Find where the given text appears and provide that cell's center as (X, Y) coordinate. 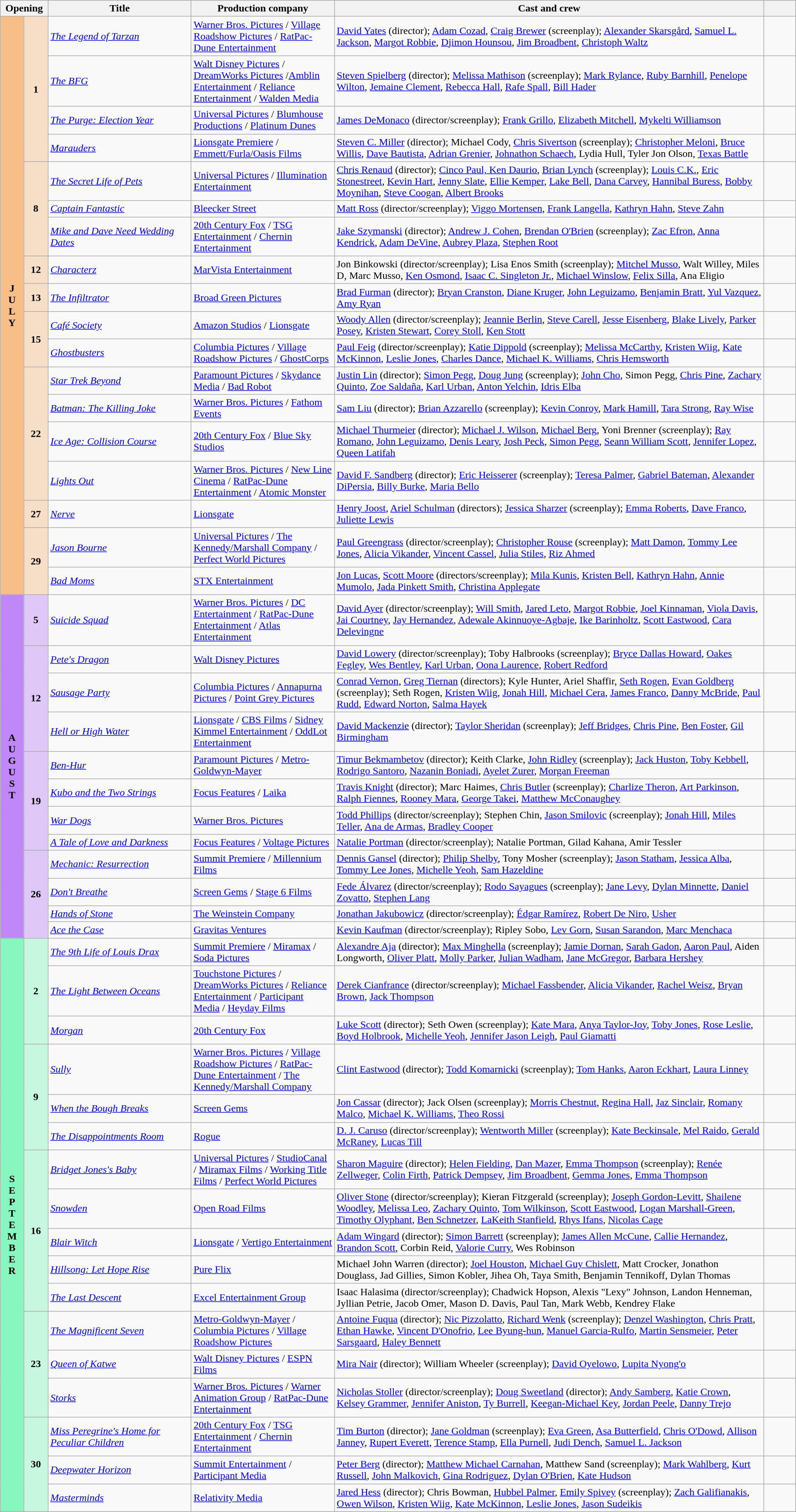
Blair Witch (120, 1242)
2 (36, 991)
Warner Bros. Pictures / Fathom Events (263, 408)
Nerve (120, 514)
26 (36, 894)
Summit Premiere / Miramax / Soda Pictures (263, 952)
Production company (263, 9)
Amazon Studios / Lionsgate (263, 325)
23 (36, 1364)
D. J. Caruso (director/screenplay); Wentworth Miller (screenplay); Kate Beckinsale, Mel Raido, Gerald McRaney, Lucas Till (549, 1136)
Deepwater Horizon (120, 1470)
Pure Flix (263, 1269)
Ben-Hur (120, 765)
A Tale of Love and Darkness (120, 842)
MarVista Entertainment (263, 269)
David Mackenzie (director); Taylor Sheridan (screenplay); Jeff Bridges, Chris Pine, Ben Foster, Gil Birmingham (549, 732)
Mira Nair (director); William Wheeler (screenplay); David Oyelowo, Lupita Nyong'o (549, 1364)
Woody Allen (director/screenplay); Jeannie Berlin, Steve Carell, Jesse Eisenberg, Blake Lively, Parker Posey, Kristen Stewart, Corey Stoll, Ken Stott (549, 325)
Bridget Jones's Baby (120, 1169)
Broad Green Pictures (263, 298)
Jon Cassar (director); Jack Olsen (screenplay); Morris Chestnut, Regina Hall, Jaz Sinclair, Romany Malco, Michael K. Williams, Theo Rossi (549, 1109)
Fede Álvarez (director/screenplay); Rodo Sayagues (screenplay); Jane Levy, Dylan Minnette, Daniel Zovatto, Stephen Lang (549, 892)
The 9th Life of Louis Drax (120, 952)
Dennis Gansel (director); Philip Shelby, Tony Mosher (screenplay); Jason Statham, Jessica Alba, Tommy Lee Jones, Michelle Yeoh, Sam Hazeldine (549, 864)
Jon Lucas, Scott Moore (directors/screenplay); Mila Kunis, Kristen Bell, Kathryn Hahn, Annie Mumolo, Jada Pinkett Smith, Christina Applegate (549, 581)
SEPTEMBER (12, 1225)
Universal Pictures / Illumination Entertainment (263, 181)
Warner Bros. Pictures / New Line Cinema / RatPac-Dune Entertainment / Atomic Monster (263, 481)
Title (120, 9)
Jake Szymanski (director); Andrew J. Cohen, Brendan O'Brien (screenplay); Zac Efron, Anna Kendrick, Adam DeVine, Aubrey Plaza, Stephen Root (549, 236)
Open Road Films (263, 1208)
Ice Age: Collision Course (120, 442)
Marauders (120, 148)
Don't Breathe (120, 892)
Captain Fantastic (120, 209)
Hillsong: Let Hope Rise (120, 1269)
30 (36, 1464)
Touchstone Pictures / DreamWorks Pictures / Reliance Entertainment / Participant Media / Heyday Films (263, 991)
Natalie Portman (director/screenplay); Natalie Portman, Gilad Kahana, Amir Tessler (549, 842)
Storks (120, 1398)
Snowden (120, 1208)
Ghostbusters (120, 353)
Warner Bros. Pictures / DC Entertainment / RatPac-Dune Entertainment / Atlas Entertainment (263, 620)
The Secret Life of Pets (120, 181)
15 (36, 339)
20th Century Fox (263, 1030)
Paramount Pictures / Skydance Media / Bad Robot (263, 380)
Columbia Pictures / Annapurna Pictures / Point Grey Pictures (263, 692)
Warner Bros. Pictures (263, 820)
Lionsgate Premiere / Emmett/Furla/Oasis Films (263, 148)
Characterz (120, 269)
Universal Pictures / The Kennedy/Marshall Company / Perfect World Pictures (263, 547)
19 (36, 801)
AUGUST (12, 766)
29 (36, 561)
Lionsgate / CBS Films / Sidney Kimmel Entertainment / OddLot Entertainment (263, 732)
James DeMonaco (director/screenplay); Frank Grillo, Elizabeth Mitchell, Mykelti Williamson (549, 120)
Hands of Stone (120, 914)
1 (36, 89)
Walt Disney Pictures / ESPN Films (263, 1364)
Bad Moms (120, 581)
Pete's Dragon (120, 659)
Mechanic: Resurrection (120, 864)
22 (36, 433)
27 (36, 514)
Kubo and the Two Strings (120, 792)
Jason Bourne (120, 547)
Focus Features / Voltage Pictures (263, 842)
Metro-Goldwyn-Mayer / Columbia Pictures / Village Roadshow Pictures (263, 1330)
Adam Wingard (director); Simon Barrett (screenplay); James Allen McCune, Callie Hernandez, Brandon Scott, Corbin Reid, Valorie Curry, Wes Robinson (549, 1242)
Gravitas Ventures (263, 930)
Paramount Pictures / Metro-Goldwyn-Mayer (263, 765)
Lights Out (120, 481)
When the Bough Breaks (120, 1109)
The Legend of Tarzan (120, 36)
Sausage Party (120, 692)
Relativity Media (263, 1498)
Kevin Kaufman (director/screenplay); Ripley Sobo, Lev Gorn, Susan Sarandon, Marc Menchaca (549, 930)
War Dogs (120, 820)
Columbia Pictures / Village Roadshow Pictures / GhostCorps (263, 353)
Summit Premiere / Millennium Films (263, 864)
Café Society (120, 325)
Derek Cianfrance (director/screenplay); Michael Fassbender, Alicia Vikander, Rachel Weisz, Bryan Brown, Jack Thompson (549, 991)
Bleecker Street (263, 209)
The Disappointments Room (120, 1136)
Sam Liu (director); Brian Azzarello (screenplay); Kevin Conroy, Mark Hamill, Tara Strong, Ray Wise (549, 408)
Hell or High Water (120, 732)
The Light Between Oceans (120, 991)
Rogue (263, 1136)
13 (36, 298)
Screen Gems / Stage 6 Films (263, 892)
The Last Descent (120, 1297)
The BFG (120, 81)
20th Century Fox / Blue Sky Studios (263, 442)
The Infiltrator (120, 298)
Ace the Case (120, 930)
Cast and crew (549, 9)
Walt Disney Pictures (263, 659)
Miss Peregrine's Home for Peculiar Children (120, 1437)
Todd Phillips (director/screenplay); Stephen Chin, Jason Smilovic (screenplay); Jonah Hill, Miles Teller, Ana de Armas, Bradley Cooper (549, 820)
Opening (24, 9)
Masterminds (120, 1498)
Universal Pictures / Blumhouse Productions / Platinum Dunes (263, 120)
Clint Eastwood (director); Todd Komarnicki (screenplay); Tom Hanks, Aaron Eckhart, Laura Linney (549, 1069)
Warner Bros. Pictures / Village Roadshow Pictures / RatPac-Dune Entertainment (263, 36)
Mike and Dave Need Wedding Dates (120, 236)
Screen Gems (263, 1109)
STX Entertainment (263, 581)
Morgan (120, 1030)
Sully (120, 1069)
Matt Ross (director/screenplay); Viggo Mortensen, Frank Langella, Kathryn Hahn, Steve Zahn (549, 209)
Brad Furman (director); Bryan Cranston, Diane Kruger, John Leguizamo, Benjamin Bratt, Yul Vazquez, Amy Ryan (549, 298)
Henry Joost, Ariel Schulman (directors); Jessica Sharzer (screenplay); Emma Roberts, Dave Franco, Juliette Lewis (549, 514)
Suicide Squad (120, 620)
8 (36, 209)
Lionsgate (263, 514)
The Purge: Election Year (120, 120)
Star Trek Beyond (120, 380)
Excel Entertainment Group (263, 1297)
JULY (12, 306)
Focus Features / Laika (263, 792)
Jonathan Jakubowicz (director/screenplay); Édgar Ramírez, Robert De Niro, Usher (549, 914)
Warner Bros. Pictures / Village Roadshow Pictures / RatPac-Dune Entertainment / The Kennedy/Marshall Company (263, 1069)
The Weinstein Company (263, 914)
Walt Disney Pictures / DreamWorks Pictures /Amblin Entertainment / Reliance Entertainment / Walden Media (263, 81)
Lionsgate / Vertigo Entertainment (263, 1242)
5 (36, 620)
Batman: The Killing Joke (120, 408)
Warner Bros. Pictures / Warner Animation Group / RatPac-Dune Entertainment (263, 1398)
Summit Entertainment / Participant Media (263, 1470)
Queen of Katwe (120, 1364)
David F. Sandberg (director); Eric Heisserer (screenplay); Teresa Palmer, Gabriel Bateman, Alexander DiPersia, Billy Burke, Maria Bello (549, 481)
Universal Pictures / StudioCanal / Miramax Films / Working Title Films / Perfect World Pictures (263, 1169)
16 (36, 1230)
The Magnificent Seven (120, 1330)
9 (36, 1097)
